For the text-containing cell, return its midpoint in [X, Y] coordinate format. 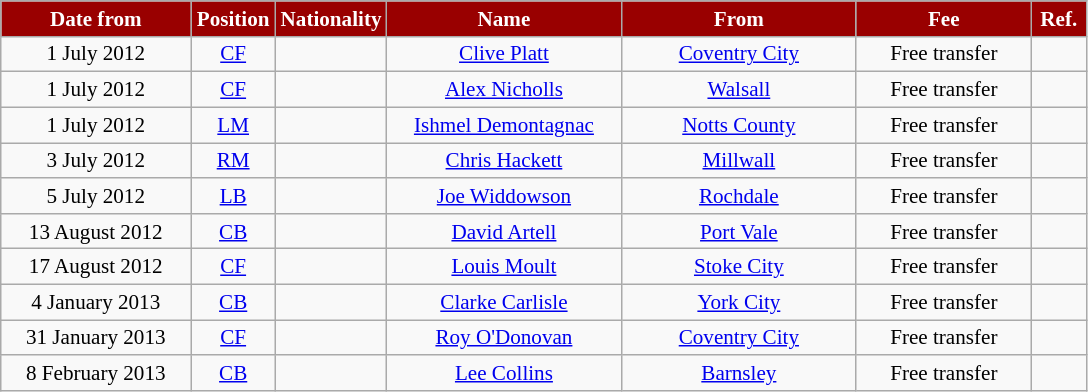
Rochdale [738, 196]
Clarke Carlisle [504, 302]
Millwall [738, 160]
Stoke City [738, 266]
Barnsley [738, 372]
York City [738, 302]
13 August 2012 [96, 230]
Fee [944, 18]
LB [234, 196]
Date from [96, 18]
Chris Hackett [504, 160]
Lee Collins [504, 372]
4 January 2013 [96, 302]
From [738, 18]
Notts County [738, 124]
8 February 2013 [96, 372]
31 January 2013 [96, 338]
Ref. [1058, 18]
Walsall [738, 90]
Port Vale [738, 230]
Name [504, 18]
Joe Widdowson [504, 196]
Roy O'Donovan [504, 338]
David Artell [504, 230]
3 July 2012 [96, 160]
Nationality [332, 18]
17 August 2012 [96, 266]
Alex Nicholls [504, 90]
Position [234, 18]
LM [234, 124]
RM [234, 160]
Louis Moult [504, 266]
Clive Platt [504, 54]
5 July 2012 [96, 196]
Ishmel Demontagnac [504, 124]
